Extract the (X, Y) coordinate from the center of the cell holding the provided text.  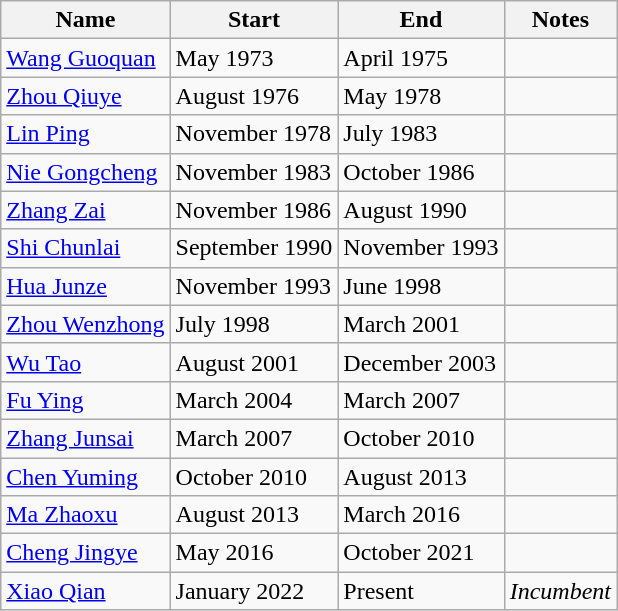
Fu Ying (86, 400)
Present (421, 591)
August 2001 (254, 362)
October 2021 (421, 553)
May 1978 (421, 96)
June 1998 (421, 286)
March 2001 (421, 324)
Lin Ping (86, 134)
Zhang Zai (86, 210)
Nie Gongcheng (86, 172)
November 1983 (254, 172)
Wu Tao (86, 362)
Wang Guoquan (86, 58)
July 1998 (254, 324)
Zhang Junsai (86, 438)
Chen Yuming (86, 477)
Start (254, 20)
Cheng Jingye (86, 553)
October 1986 (421, 172)
Notes (560, 20)
November 1986 (254, 210)
September 1990 (254, 248)
March 2004 (254, 400)
August 1976 (254, 96)
Xiao Qian (86, 591)
July 1983 (421, 134)
December 2003 (421, 362)
Zhou Wenzhong (86, 324)
End (421, 20)
August 1990 (421, 210)
Zhou Qiuye (86, 96)
March 2016 (421, 515)
Name (86, 20)
May 1973 (254, 58)
May 2016 (254, 553)
January 2022 (254, 591)
November 1978 (254, 134)
Incumbent (560, 591)
Ma Zhaoxu (86, 515)
Shi Chunlai (86, 248)
April 1975 (421, 58)
Hua Junze (86, 286)
